Locate the cell with the specified text and output its (x, y) center coordinate. 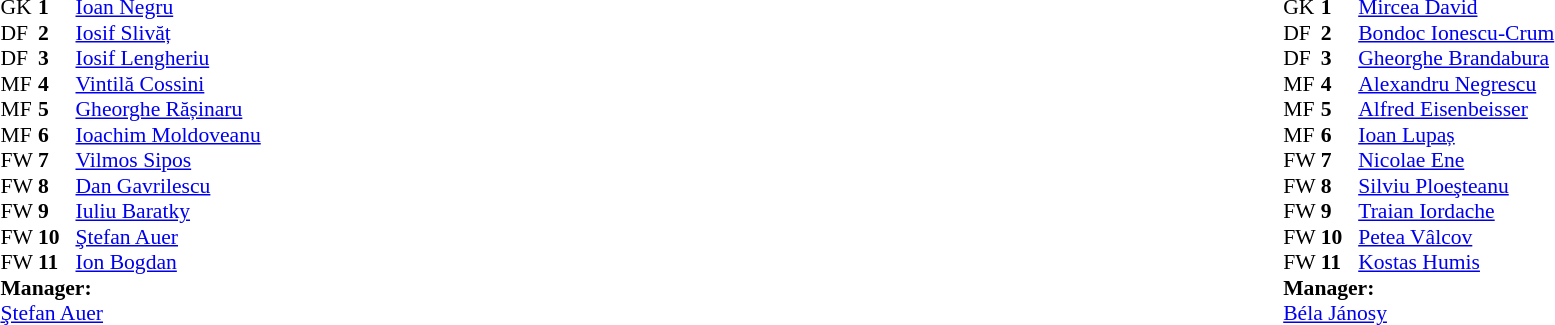
Petea Vâlcov (1456, 237)
Gheorghe Brandabura (1456, 59)
Traian Iordache (1456, 211)
Gheorghe Rășinaru (168, 109)
Vilmos Sipos (168, 161)
Iosif Slivăț (168, 33)
Iosif Lengheriu (168, 59)
Iuliu Baratky (168, 211)
Silviu Ploeşteanu (1456, 186)
Dan Gavrilescu (168, 186)
Alexandru Negrescu (1456, 84)
Ion Bogdan (168, 263)
Nicolae Ene (1456, 161)
Ioachim Moldoveanu (168, 135)
Alfred Eisenbeisser (1456, 109)
Ştefan Auer (168, 237)
Bondoc Ionescu-Crum (1456, 33)
Ioan Lupaș (1456, 135)
Kostas Humis (1456, 263)
Vintilă Cossini (168, 84)
